Search for the cell housing the specified text and yield its [x, y] center coordinate. 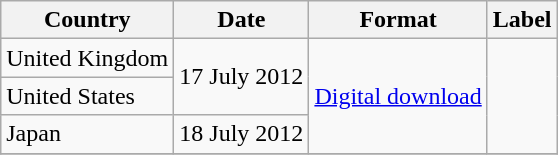
Country [88, 20]
17 July 2012 [242, 77]
18 July 2012 [242, 134]
Format [398, 20]
Digital download [398, 96]
Japan [88, 134]
United Kingdom [88, 58]
Date [242, 20]
United States [88, 96]
Label [522, 20]
